Scan for the cell matching the given text and deliver its (X, Y) coordinate at center. 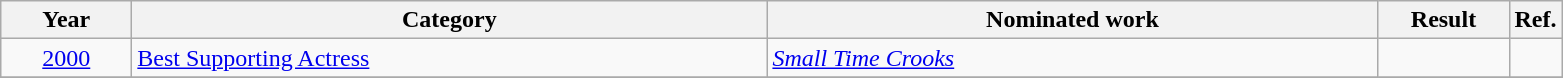
Best Supporting Actress (450, 58)
2000 (66, 58)
Category (450, 20)
Small Time Crooks (1072, 58)
Ref. (1536, 20)
Nominated work (1072, 20)
Result (1444, 20)
Year (66, 20)
